Return the (X, Y) coordinate for the center point of the cell that contains the specified text.  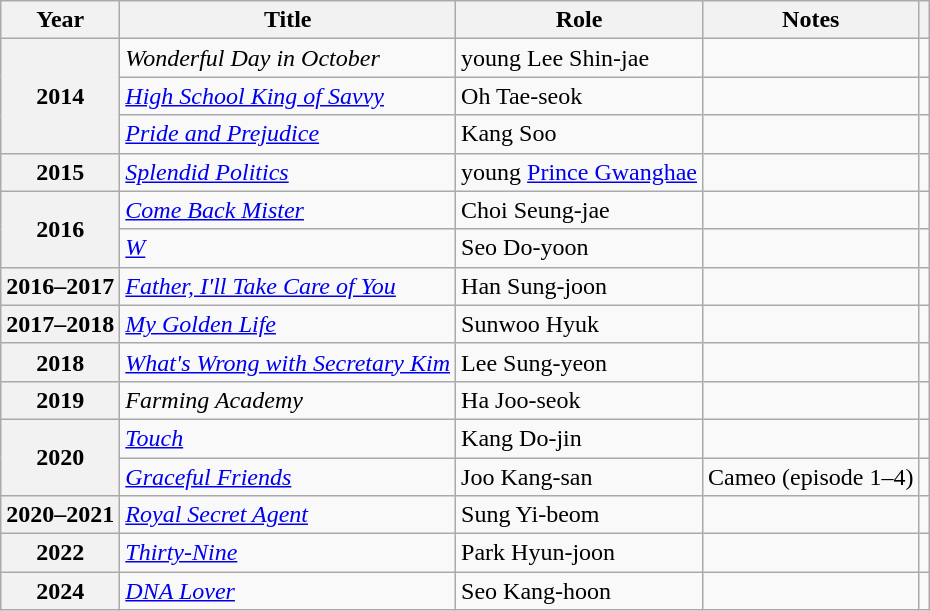
Seo Do-yoon (580, 248)
Ha Joo-seok (580, 400)
2016 (60, 229)
young Prince Gwanghae (580, 172)
Role (580, 20)
Farming Academy (288, 400)
Kang Do-jin (580, 438)
DNA Lover (288, 591)
2014 (60, 96)
What's Wrong with Secretary Kim (288, 362)
2015 (60, 172)
Splendid Politics (288, 172)
Park Hyun-joon (580, 553)
Sung Yi-beom (580, 515)
Father, I'll Take Care of You (288, 286)
Graceful Friends (288, 477)
Seo Kang-hoon (580, 591)
Wonderful Day in October (288, 58)
2020 (60, 457)
2018 (60, 362)
Kang Soo (580, 134)
Year (60, 20)
Pride and Prejudice (288, 134)
Title (288, 20)
2020–2021 (60, 515)
Come Back Mister (288, 210)
Oh Tae-seok (580, 96)
Royal Secret Agent (288, 515)
Notes (811, 20)
2017–2018 (60, 324)
2024 (60, 591)
young Lee Shin-jae (580, 58)
Touch (288, 438)
High School King of Savvy (288, 96)
My Golden Life (288, 324)
2016–2017 (60, 286)
Joo Kang-san (580, 477)
Thirty-Nine (288, 553)
2022 (60, 553)
W (288, 248)
Sunwoo Hyuk (580, 324)
2019 (60, 400)
Lee Sung-yeon (580, 362)
Han Sung-joon (580, 286)
Cameo (episode 1–4) (811, 477)
Choi Seung-jae (580, 210)
